For the text-containing cell, return its midpoint in (x, y) coordinate format. 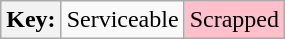
Serviceable (122, 20)
Scrapped (234, 20)
Key: (31, 20)
